Output the [X, Y] coordinate of the center of the cell containing the given text.  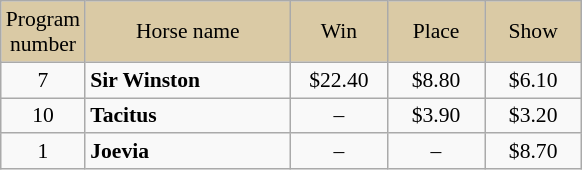
$8.70 [534, 152]
$6.10 [534, 80]
7 [43, 80]
$3.90 [436, 116]
Win [338, 32]
1 [43, 152]
Joevia [188, 152]
Horse name [188, 32]
Tacitus [188, 116]
Place [436, 32]
Show [534, 32]
$8.80 [436, 80]
Sir Winston [188, 80]
$22.40 [338, 80]
Programnumber [43, 32]
$3.20 [534, 116]
10 [43, 116]
